Locate the cell with the specified text and output its (X, Y) center coordinate. 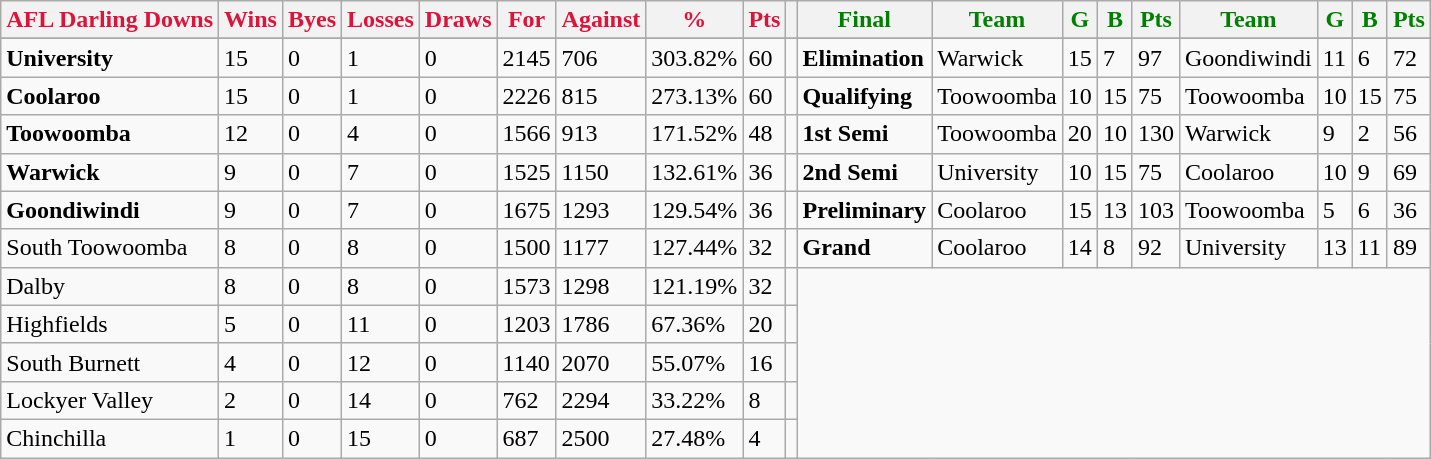
16 (764, 362)
67.36% (694, 324)
Final (864, 20)
2070 (601, 362)
127.44% (694, 248)
103 (1156, 210)
2nd Semi (864, 172)
Grand (864, 248)
132.61% (694, 172)
For (526, 20)
Byes (312, 20)
815 (601, 96)
303.82% (694, 58)
Elimination (864, 58)
687 (526, 438)
69 (1408, 172)
121.19% (694, 286)
706 (601, 58)
% (694, 20)
Losses (381, 20)
762 (526, 400)
1786 (601, 324)
1140 (526, 362)
1293 (601, 210)
1298 (601, 286)
South Burnett (110, 362)
1566 (526, 134)
273.13% (694, 96)
Wins (251, 20)
1st Semi (864, 134)
56 (1408, 134)
2294 (601, 400)
2226 (526, 96)
92 (1156, 248)
Against (601, 20)
Highfields (110, 324)
Lockyer Valley (110, 400)
171.52% (694, 134)
2145 (526, 58)
55.07% (694, 362)
97 (1156, 58)
South Toowoomba (110, 248)
Chinchilla (110, 438)
1675 (526, 210)
Qualifying (864, 96)
130 (1156, 134)
2500 (601, 438)
27.48% (694, 438)
72 (1408, 58)
AFL Darling Downs (110, 20)
48 (764, 134)
Draws (458, 20)
1525 (526, 172)
1177 (601, 248)
1203 (526, 324)
1573 (526, 286)
1150 (601, 172)
913 (601, 134)
89 (1408, 248)
129.54% (694, 210)
Preliminary (864, 210)
Dalby (110, 286)
33.22% (694, 400)
1500 (526, 248)
